For the text-containing cell, return its midpoint in [X, Y] coordinate format. 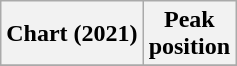
Chart (2021) [72, 34]
Peakposition [189, 34]
